Search for the cell housing the specified text and yield its (x, y) center coordinate. 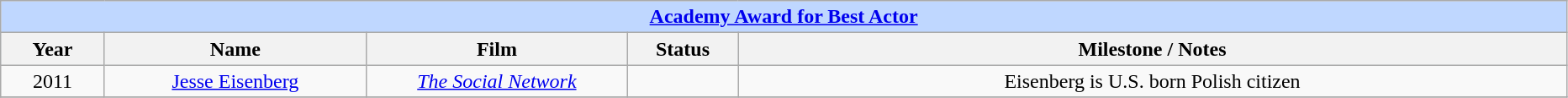
Status (683, 49)
Milestone / Notes (1153, 49)
Jesse Eisenberg (235, 81)
The Social Network (496, 81)
2011 (53, 81)
Year (53, 49)
Eisenberg is U.S. born Polish citizen (1153, 81)
Academy Award for Best Actor (784, 17)
Film (496, 49)
Name (235, 49)
